Pinpoint the cell where the given text exists, returning its (X, Y) midpoint coordinate. 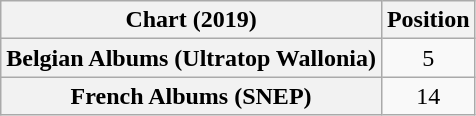
Position (428, 20)
French Albums (SNEP) (192, 96)
14 (428, 96)
Chart (2019) (192, 20)
5 (428, 58)
Belgian Albums (Ultratop Wallonia) (192, 58)
